Locate the cell with the specified text and output its (x, y) center coordinate. 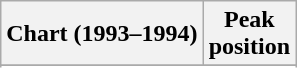
Chart (1993–1994) (102, 34)
Peakposition (249, 34)
